Scan for the cell matching the given text and deliver its [X, Y] coordinate at center. 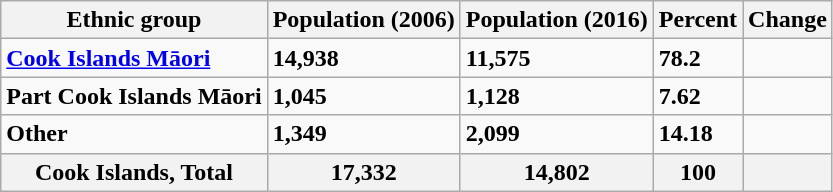
11,575 [556, 58]
7.62 [698, 96]
Change [788, 20]
1,128 [556, 96]
Percent [698, 20]
Population (2006) [364, 20]
Ethnic group [134, 20]
Population (2016) [556, 20]
14.18 [698, 134]
Part Cook Islands Māori [134, 96]
78.2 [698, 58]
17,332 [364, 172]
Cook Islands Māori [134, 58]
1,045 [364, 96]
Cook Islands, Total [134, 172]
100 [698, 172]
14,802 [556, 172]
Other [134, 134]
1,349 [364, 134]
14,938 [364, 58]
2,099 [556, 134]
